Provide the (x, y) coordinate of the cell's center where the given text is located.  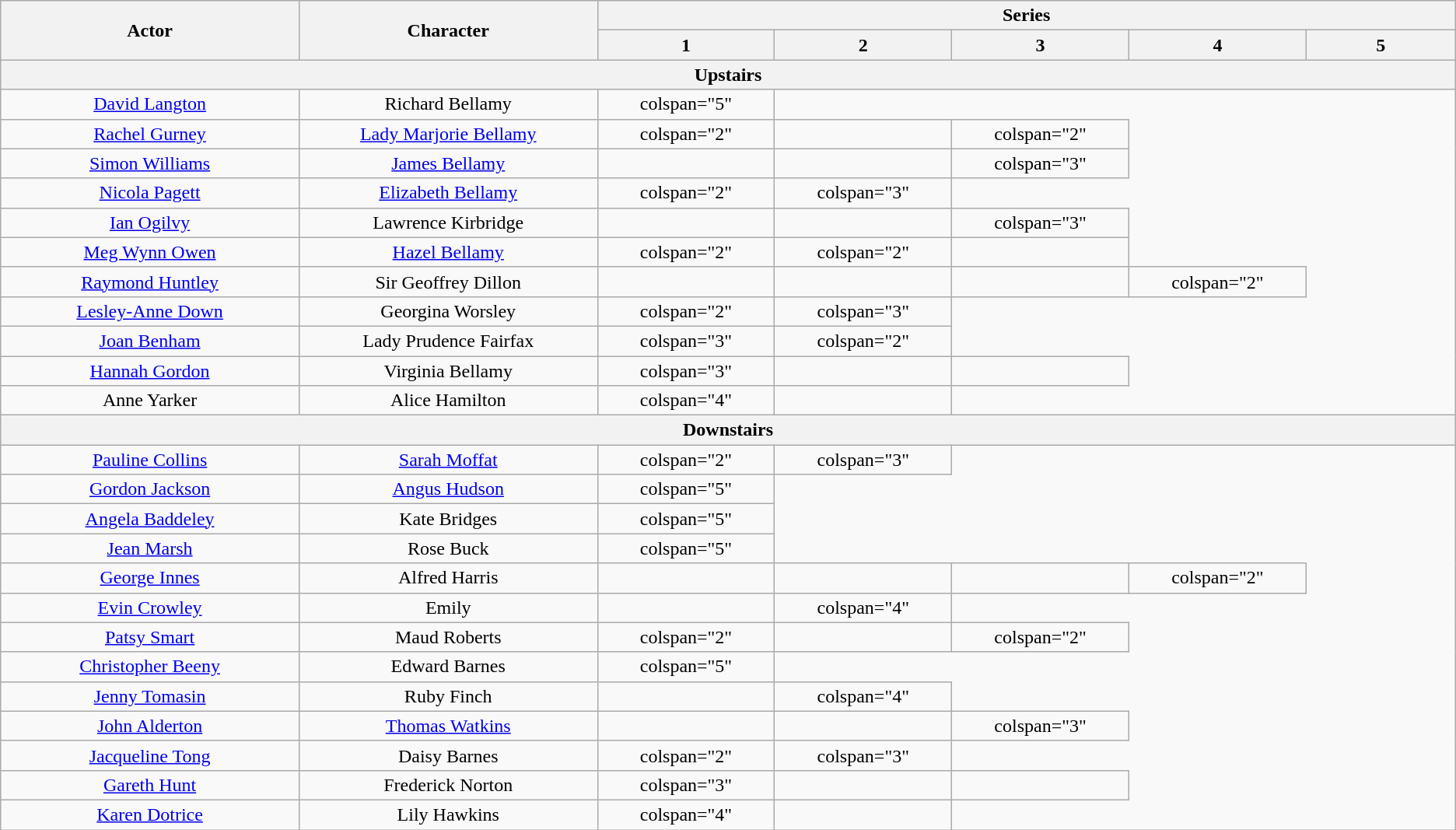
1 (686, 45)
Georgina Worsley (448, 311)
Kate Bridges (448, 519)
Jacqueline Tong (150, 755)
Maud Roberts (448, 637)
Actor (150, 30)
Angus Hudson (448, 489)
Lily Hawkins (448, 814)
Edward Barnes (448, 667)
Jenny Tomasin (150, 696)
Richard Bellamy (448, 104)
Patsy Smart (150, 637)
Virginia Bellamy (448, 371)
Emily (448, 608)
Hazel Bellamy (448, 252)
Sir Geoffrey Dillon (448, 282)
Pauline Collins (150, 460)
Christopher Beeny (150, 667)
Karen Dotrice (150, 814)
Meg Wynn Owen (150, 252)
Gordon Jackson (150, 489)
Simon Williams (150, 163)
Raymond Huntley (150, 282)
Ruby Finch (448, 696)
Upstairs (728, 75)
Jean Marsh (150, 548)
Lady Prudence Fairfax (448, 341)
Hannah Gordon (150, 371)
Joan Benham (150, 341)
Daisy Barnes (448, 755)
David Langton (150, 104)
Evin Crowley (150, 608)
Alfred Harris (448, 578)
4 (1217, 45)
George Innes (150, 578)
Rose Buck (448, 548)
Downstairs (728, 430)
3 (1041, 45)
Elizabeth Bellamy (448, 193)
Lawrence Kirbridge (448, 222)
Series (1027, 16)
Lady Marjorie Bellamy (448, 134)
Character (448, 30)
5 (1381, 45)
2 (863, 45)
Sarah Moffat (448, 460)
James Bellamy (448, 163)
John Alderton (150, 726)
Ian Ogilvy (150, 222)
Rachel Gurney (150, 134)
Gareth Hunt (150, 785)
Anne Yarker (150, 401)
Alice Hamilton (448, 401)
Lesley-Anne Down (150, 311)
Nicola Pagett (150, 193)
Angela Baddeley (150, 519)
Thomas Watkins (448, 726)
Frederick Norton (448, 785)
